Return the [x, y] coordinate for the center point of the cell that contains the specified text.  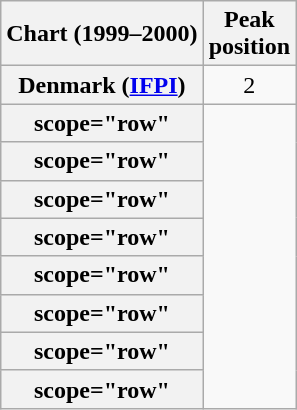
2 [249, 85]
Denmark (IFPI) [102, 85]
Peakposition [249, 34]
Chart (1999–2000) [102, 34]
